From the cell containing the given text, extract its center point as (X, Y) coordinate. 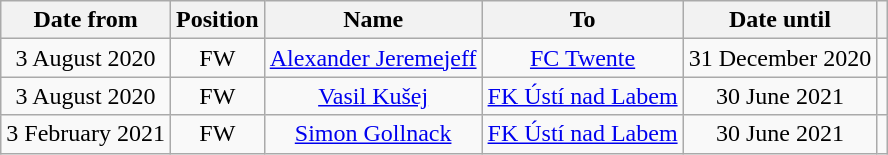
To (582, 20)
Date until (780, 20)
Name (373, 20)
FC Twente (582, 58)
Position (217, 20)
Simon Gollnack (373, 134)
Vasil Kušej (373, 96)
Date from (86, 20)
3 February 2021 (86, 134)
Alexander Jeremejeff (373, 58)
31 December 2020 (780, 58)
